Scan for the cell matching the given text and deliver its [x, y] coordinate at center. 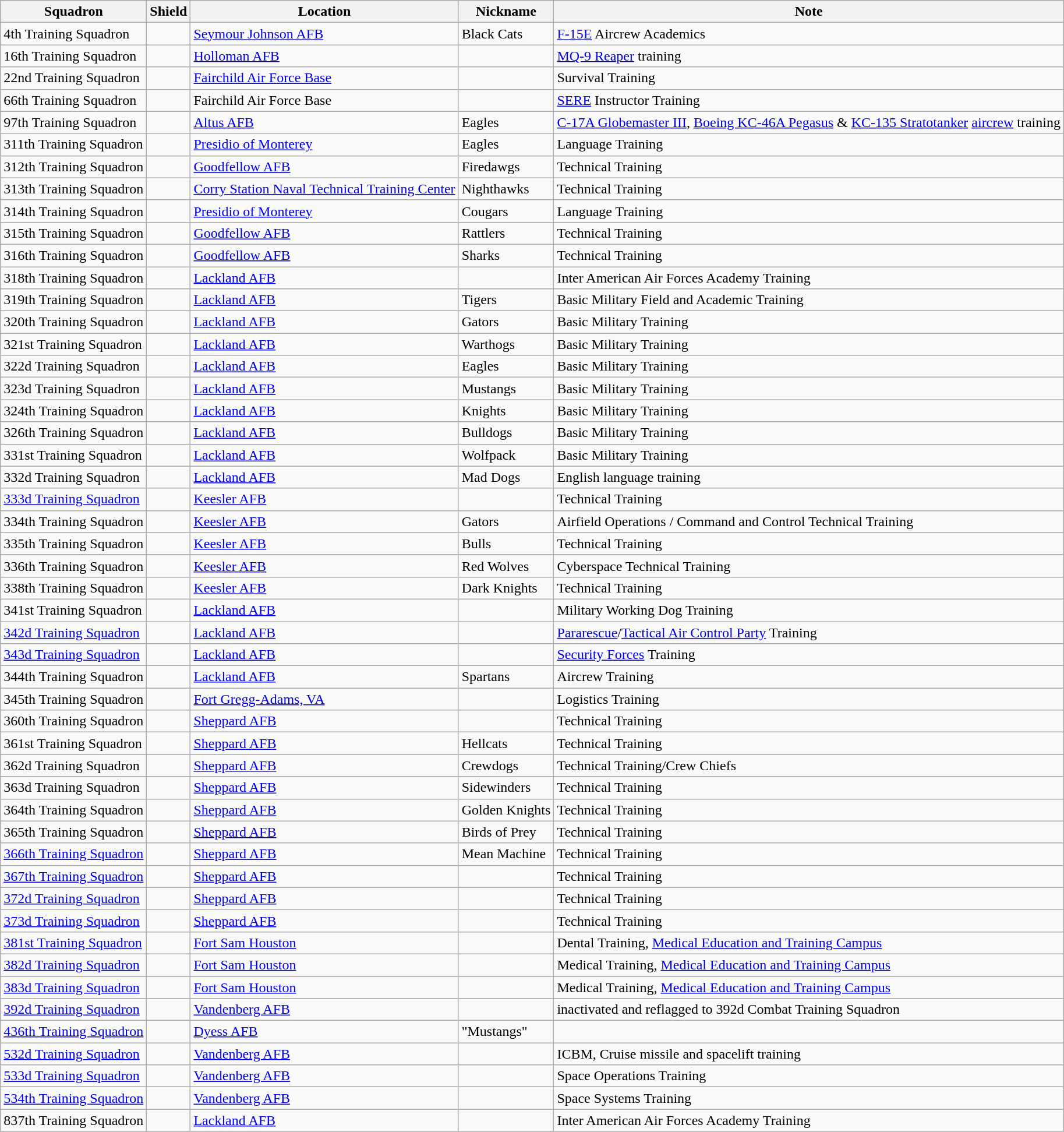
382d Training Squadron [73, 965]
Tigers [506, 300]
16th Training Squadron [73, 56]
Airfield Operations / Command and Control Technical Training [809, 521]
Mustangs [506, 389]
Mad Dogs [506, 477]
342d Training Squadron [73, 632]
Sidewinders [506, 788]
Mean Machine [506, 854]
Golden Knights [506, 810]
323d Training Squadron [73, 389]
Spartans [506, 677]
534th Training Squadron [73, 1098]
Logistics Training [809, 699]
Space Operations Training [809, 1076]
Red Wolves [506, 566]
97th Training Squadron [73, 122]
334th Training Squadron [73, 521]
F-15E Aircrew Academics [809, 34]
Wolfpack [506, 455]
Black Cats [506, 34]
381st Training Squadron [73, 943]
Firedawgs [506, 167]
Nighthawks [506, 189]
66th Training Squadron [73, 100]
Technical Training/Crew Chiefs [809, 766]
Location [324, 12]
Cyberspace Technical Training [809, 566]
Warthogs [506, 344]
4th Training Squadron [73, 34]
Dark Knights [506, 588]
"Mustangs" [506, 1032]
Fort Gregg-Adams, VA [324, 699]
361st Training Squadron [73, 743]
333d Training Squadron [73, 499]
345th Training Squadron [73, 699]
360th Training Squadron [73, 721]
367th Training Squadron [73, 876]
316th Training Squadron [73, 255]
336th Training Squadron [73, 566]
Sharks [506, 255]
338th Training Squadron [73, 588]
Basic Military Field and Academic Training [809, 300]
Pararescue/Tactical Air Control Party Training [809, 632]
Dyess AFB [324, 1032]
383d Training Squadron [73, 988]
Shield [169, 12]
372d Training Squadron [73, 898]
373d Training Squadron [73, 921]
533d Training Squadron [73, 1076]
362d Training Squadron [73, 766]
837th Training Squadron [73, 1120]
Crewdogs [506, 766]
364th Training Squadron [73, 810]
English language training [809, 477]
Squadron [73, 12]
Hellcats [506, 743]
Altus AFB [324, 122]
Corry Station Naval Technical Training Center [324, 189]
324th Training Squadron [73, 411]
Bulls [506, 544]
331st Training Squadron [73, 455]
436th Training Squadron [73, 1032]
366th Training Squadron [73, 854]
Birds of Prey [506, 832]
532d Training Squadron [73, 1054]
311th Training Squadron [73, 144]
318th Training Squadron [73, 278]
313th Training Squadron [73, 189]
Space Systems Training [809, 1098]
Nickname [506, 12]
22nd Training Squadron [73, 78]
321st Training Squadron [73, 344]
326th Training Squadron [73, 433]
322d Training Squadron [73, 366]
MQ-9 Reaper training [809, 56]
341st Training Squadron [73, 610]
363d Training Squadron [73, 788]
Survival Training [809, 78]
320th Training Squadron [73, 322]
SERE Instructor Training [809, 100]
Dental Training, Medical Education and Training Campus [809, 943]
343d Training Squadron [73, 655]
Security Forces Training [809, 655]
Military Working Dog Training [809, 610]
Holloman AFB [324, 56]
314th Training Squadron [73, 211]
Rattlers [506, 233]
Note [809, 12]
365th Training Squadron [73, 832]
Aircrew Training [809, 677]
inactivated and reflagged to 392d Combat Training Squadron [809, 1010]
ICBM, Cruise missile and spacelift training [809, 1054]
Bulldogs [506, 433]
C-17A Globemaster III, Boeing KC-46A Pegasus & KC-135 Stratotanker aircrew training [809, 122]
332d Training Squadron [73, 477]
335th Training Squadron [73, 544]
319th Training Squadron [73, 300]
315th Training Squadron [73, 233]
Knights [506, 411]
Seymour Johnson AFB [324, 34]
Cougars [506, 211]
392d Training Squadron [73, 1010]
312th Training Squadron [73, 167]
344th Training Squadron [73, 677]
